For the text-containing cell, return its midpoint in (X, Y) coordinate format. 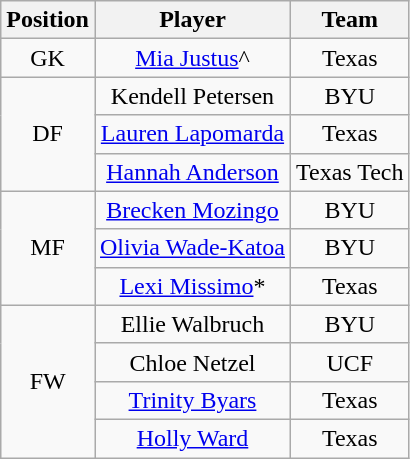
Mia Justus^ (192, 58)
DF (48, 134)
Olivia Wade-Katoa (192, 248)
Brecken Mozingo (192, 210)
Lexi Missimo* (192, 286)
FW (48, 381)
UCF (350, 362)
MF (48, 248)
Position (48, 20)
Holly Ward (192, 438)
Player (192, 20)
Kendell Petersen (192, 96)
Texas Tech (350, 172)
Team (350, 20)
GK (48, 58)
Chloe Netzel (192, 362)
Ellie Walbruch (192, 324)
Hannah Anderson (192, 172)
Trinity Byars (192, 400)
Lauren Lapomarda (192, 134)
